Detect which cell encompasses the target text, then output its (x, y) center coordinate. 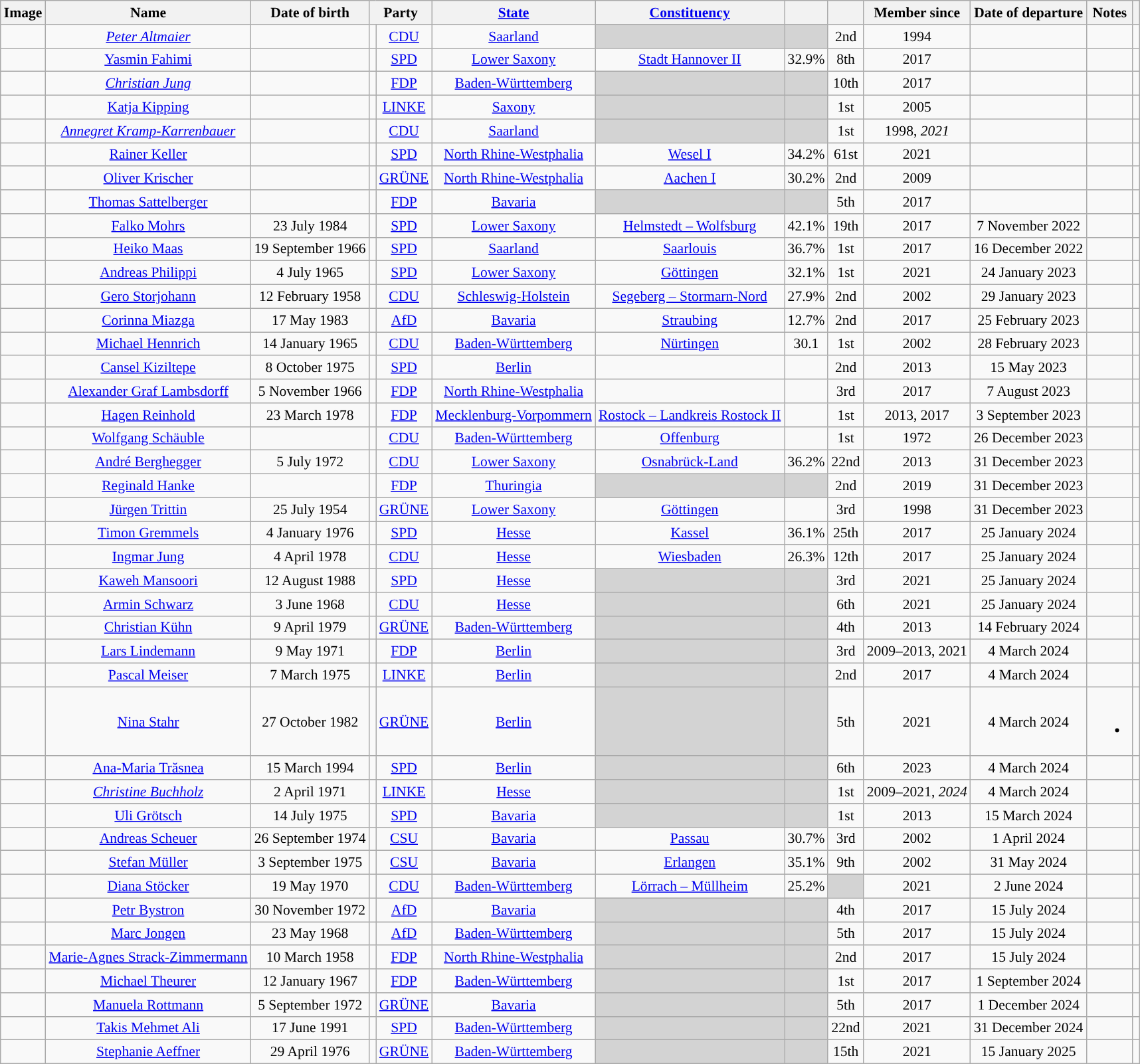
Notes (1109, 13)
Oliver Krischer (147, 179)
Offenburg (690, 438)
Corinna Miazga (147, 320)
3 June 1968 (310, 604)
10 March 1958 (310, 958)
23 May 1968 (310, 934)
9 May 1971 (310, 652)
Annegret Kramp-Karrenbauer (147, 131)
5 July 1972 (310, 462)
Wesel I (690, 155)
Passau (690, 839)
29 January 2023 (1028, 297)
19 September 1966 (310, 249)
2009–2013, 2021 (917, 652)
31 May 2024 (1028, 863)
Falko Mohrs (147, 226)
61st (845, 155)
Thuringia (514, 486)
State (514, 13)
12 February 1958 (310, 297)
25.2% (807, 887)
15 May 2023 (1028, 368)
30 November 1972 (310, 910)
Uli Grötsch (147, 816)
Date of departure (1028, 13)
12 August 1988 (310, 580)
9 April 1979 (310, 628)
Nina Stahr (147, 721)
1998 (917, 509)
12 January 1967 (310, 981)
4 January 1976 (310, 533)
36.7% (807, 249)
2023 (917, 768)
24 January 2023 (1028, 273)
26 December 2023 (1028, 438)
Michael Theurer (147, 981)
23 July 1984 (310, 226)
16 December 2022 (1028, 249)
14 July 1975 (310, 816)
32.9% (807, 60)
8 October 1975 (310, 368)
Jürgen Trittin (147, 509)
2005 (917, 108)
Stephanie Aeffner (147, 1052)
19 May 1970 (310, 887)
35.1% (807, 863)
29 April 1976 (310, 1052)
3 September 1975 (310, 863)
Heiko Maas (147, 249)
31 December 2024 (1028, 1028)
Member since (917, 13)
10th (845, 84)
Image (23, 13)
Thomas Sattelberger (147, 202)
4 July 1965 (310, 273)
8th (845, 60)
7 March 1975 (310, 675)
Osnabrück-Land (690, 462)
Wolfgang Schäuble (147, 438)
1 December 2024 (1028, 1005)
7 August 2023 (1028, 391)
25th (845, 533)
Manuela Rottmann (147, 1005)
Ana-Maria Trăsnea (147, 768)
3 September 2023 (1028, 415)
Segeberg – Stormarn-Nord (690, 297)
17 June 1991 (310, 1028)
5 November 1966 (310, 391)
Rainer Keller (147, 155)
7 November 2022 (1028, 226)
Pascal Meiser (147, 675)
Lars Lindemann (147, 652)
27 October 1982 (310, 721)
9th (845, 863)
4 April 1978 (310, 557)
Erlangen (690, 863)
30.1 (807, 344)
2 June 2024 (1028, 887)
26.3% (807, 557)
Takis Mehmet Ali (147, 1028)
2009 (917, 179)
Michael Hennrich (147, 344)
28 February 2023 (1028, 344)
Cansel Kiziltepe (147, 368)
2013, 2017 (917, 415)
Alexander Graf Lambsdorff (147, 391)
5 September 1972 (310, 1005)
Andreas Philippi (147, 273)
Peter Altmaier (147, 37)
36.1% (807, 533)
14 February 2024 (1028, 628)
Nürtingen (690, 344)
Saxony (514, 108)
Rostock – Landkreis Rostock II (690, 415)
23 March 1978 (310, 415)
27.9% (807, 297)
32.1% (807, 273)
15 January 2025 (1028, 1052)
15 March 2024 (1028, 816)
Diana Stöcker (147, 887)
1 September 2024 (1028, 981)
12.7% (807, 320)
Ingmar Jung (147, 557)
Christian Jung (147, 84)
Party (401, 13)
Timon Gremmels (147, 533)
Reginald Hanke (147, 486)
Christine Buchholz (147, 792)
25 July 1954 (310, 509)
Schleswig-Holstein (514, 297)
Yasmin Fahimi (147, 60)
Lörrach – Müllheim (690, 887)
Kassel (690, 533)
2 April 1971 (310, 792)
Andreas Scheuer (147, 839)
Marie-Agnes Strack-Zimmermann (147, 958)
Stefan Müller (147, 863)
36.2% (807, 462)
25 February 2023 (1028, 320)
Date of birth (310, 13)
Aachen I (690, 179)
2009–2021, 2024 (917, 792)
30.2% (807, 179)
Stadt Hannover II (690, 60)
17 May 1983 (310, 320)
34.2% (807, 155)
Wiesbaden (690, 557)
2019 (917, 486)
Name (147, 13)
Helmstedt – Wolfsburg (690, 226)
1 April 2024 (1028, 839)
Saarlouis (690, 249)
Christian Kühn (147, 628)
André Berghegger (147, 462)
15 March 1994 (310, 768)
Kaweh Mansoori (147, 580)
15th (845, 1052)
Gero Storjohann (147, 297)
Katja Kipping (147, 108)
Petr Bystron (147, 910)
30.7% (807, 839)
Armin Schwarz (147, 604)
19th (845, 226)
1972 (917, 438)
Straubing (690, 320)
1994 (917, 37)
42.1% (807, 226)
12th (845, 557)
Constituency (690, 13)
14 January 1965 (310, 344)
Mecklenburg-Vorpommern (514, 415)
Marc Jongen (147, 934)
Hagen Reinhold (147, 415)
1998, 2021 (917, 131)
26 September 1974 (310, 839)
